Return the [X, Y] coordinate for the center point of the cell that contains the specified text.  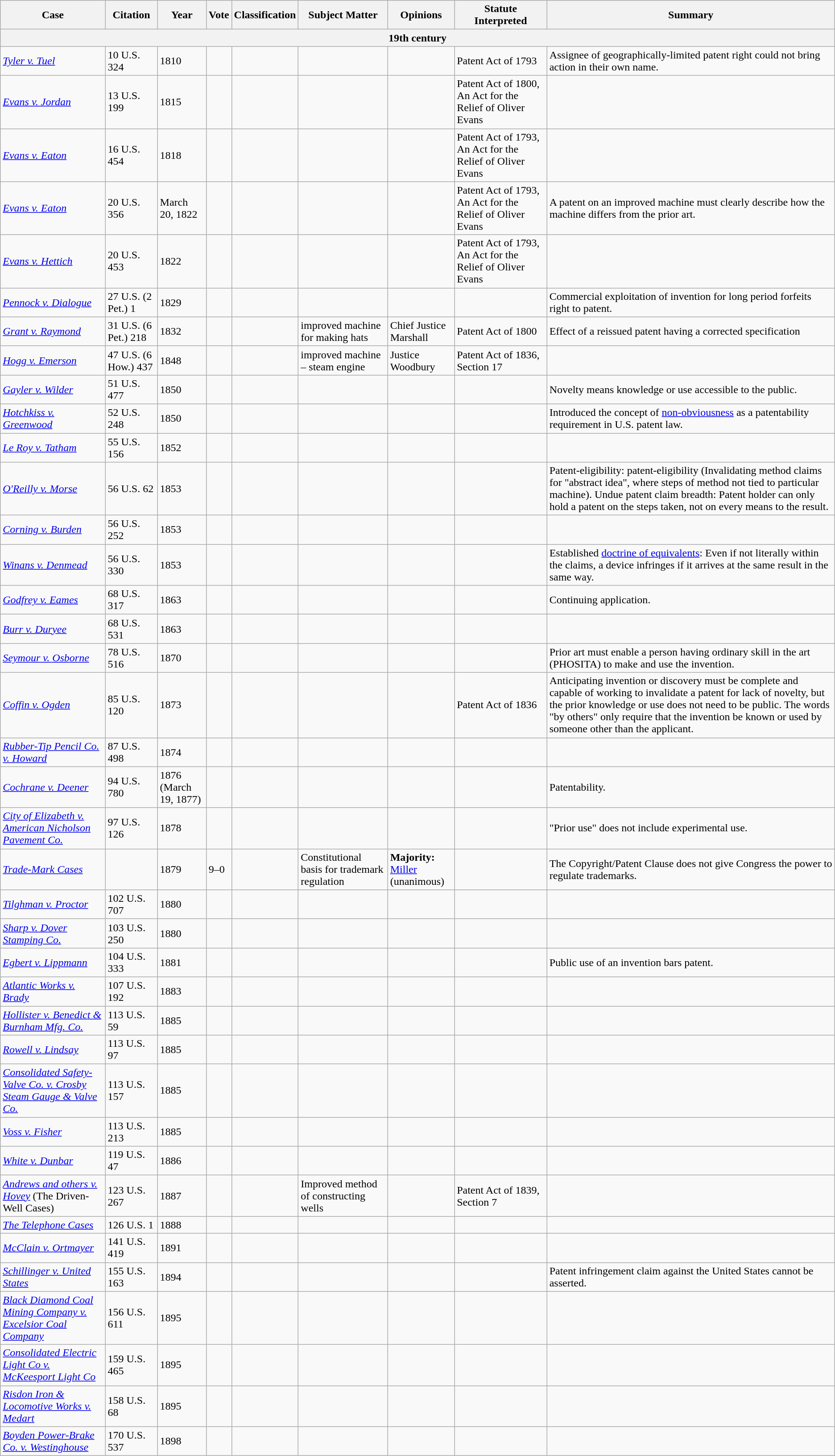
Summary [690, 15]
113 U.S. 157 [131, 1091]
Hogg v. Emerson [53, 361]
1888 [182, 1225]
Vote [219, 15]
O'Reilly v. Morse [53, 489]
Justice Woodbury [421, 361]
51 U.S. 477 [131, 389]
Evans v. Jordan [53, 102]
Statute Interpreted [500, 15]
Assignee of geographically-limited patent right could not bring action in their own name. [690, 61]
102 U.S. 707 [131, 904]
1891 [182, 1248]
113 U.S. 213 [131, 1132]
27 U.S. (2 Pet.) 1 [131, 303]
Rowell v. Lindsay [53, 1049]
1886 [182, 1161]
19th century [417, 38]
170 U.S. 537 [131, 1441]
Patent Act of 1800, An Act for the Relief of Oliver Evans [500, 102]
Rubber-Tip Pencil Co. v. Howard [53, 752]
1832 [182, 331]
56 U.S. 330 [131, 565]
1822 [182, 261]
Black Diamond Coal Mining Company v. Excelsior Coal Company [53, 1318]
107 U.S. 192 [131, 991]
Pennock v. Dialogue [53, 303]
Coffin v. Ogden [53, 705]
68 U.S. 317 [131, 600]
Corning v. Burden [53, 530]
78 U.S. 516 [131, 658]
1876 (March 19, 1877) [182, 787]
1883 [182, 991]
119 U.S. 47 [131, 1161]
Patent Act of 1836 [500, 705]
The Copyright/Patent Clause does not give Congress the power to regulate trademarks. [690, 869]
1829 [182, 303]
1870 [182, 658]
Tyler v. Tuel [53, 61]
Case [53, 15]
85 U.S. 120 [131, 705]
Novelty means knowledge or use accessible to the public. [690, 389]
Majority: Miller (unanimous) [421, 869]
Grant v. Raymond [53, 331]
126 U.S. 1 [131, 1225]
Effect of a reissued patent having a corrected specification [690, 331]
Patent infringement claim against the United States cannot be asserted. [690, 1277]
1894 [182, 1277]
31 U.S. (6 Pet.) 218 [131, 331]
1874 [182, 752]
Trade-Mark Cases [53, 869]
Schillinger v. United States [53, 1277]
A patent on an improved machine must clearly describe how the machine differs from the prior art. [690, 208]
Introduced the concept of non-obviousness as a patentability requirement in U.S. patent law. [690, 419]
Improved method of constructing wells [343, 1196]
47 U.S. (6 How.) 437 [131, 361]
improved machine – steam engine [343, 361]
1898 [182, 1441]
Hotchkiss v. Greenwood [53, 419]
10 U.S. 324 [131, 61]
Seymour v. Osborne [53, 658]
104 U.S. 333 [131, 962]
1881 [182, 962]
94 U.S. 780 [131, 787]
Sharp v. Dover Stamping Co. [53, 933]
Year [182, 15]
Evans v. Hettich [53, 261]
1878 [182, 828]
87 U.S. 498 [131, 752]
Classification [265, 15]
1848 [182, 361]
White v. Dunbar [53, 1161]
20 U.S. 356 [131, 208]
1879 [182, 869]
Consolidated Safety-Valve Co. v. Crosby Steam Gauge & Valve Co. [53, 1091]
Risdon Iron & Locomotive Works v. Medart [53, 1406]
1852 [182, 447]
Chief Justice Marshall [421, 331]
56 U.S. 252 [131, 530]
1887 [182, 1196]
16 U.S. 454 [131, 155]
113 U.S. 59 [131, 1020]
Consolidated Electric Light Co v. McKeesport Light Co [53, 1365]
Egbert v. Lippmann [53, 962]
Opinions [421, 15]
Established doctrine of equivalents: Even if not literally within the claims, a device infringes if it arrives at the same result in the same way. [690, 565]
Public use of an invention bars patent. [690, 962]
13 U.S. 199 [131, 102]
141 U.S. 419 [131, 1248]
Cochrane v. Deener [53, 787]
Commercial exploitation of invention for long period forfeits right to patent. [690, 303]
155 U.S. 163 [131, 1277]
9–0 [219, 869]
156 U.S. 611 [131, 1318]
City of Elizabeth v. American Nicholson Pavement Co. [53, 828]
Andrews and others v. Hovey (The Driven-Well Cases) [53, 1196]
Patentability. [690, 787]
159 U.S. 465 [131, 1365]
55 U.S. 156 [131, 447]
Patent Act of 1800 [500, 331]
1815 [182, 102]
1818 [182, 155]
Winans v. Denmead [53, 565]
Godfrey v. Eames [53, 600]
158 U.S. 68 [131, 1406]
103 U.S. 250 [131, 933]
Patent Act of 1839, Section 7 [500, 1196]
Boyden Power-Brake Co. v. Westinghouse [53, 1441]
Gayler v. Wilder [53, 389]
Prior art must enable a person having ordinary skill in the art (PHOSITA) to make and use the invention. [690, 658]
68 U.S. 531 [131, 629]
Patent Act of 1793 [500, 61]
52 U.S. 248 [131, 419]
March 20, 1822 [182, 208]
Tilghman v. Proctor [53, 904]
Subject Matter [343, 15]
20 U.S. 453 [131, 261]
97 U.S. 126 [131, 828]
Constitutional basis for trademark regulation [343, 869]
113 U.S. 97 [131, 1049]
The Telephone Cases [53, 1225]
Voss v. Fisher [53, 1132]
123 U.S. 267 [131, 1196]
Continuing application. [690, 600]
Le Roy v. Tatham [53, 447]
improved machine for making hats [343, 331]
Patent Act of 1836, Section 17 [500, 361]
"Prior use" does not include experimental use. [690, 828]
Burr v. Duryee [53, 629]
1873 [182, 705]
McClain v. Ortmayer [53, 1248]
Atlantic Works v. Brady [53, 991]
Hollister v. Benedict & Burnham Mfg. Co. [53, 1020]
1810 [182, 61]
Citation [131, 15]
56 U.S. 62 [131, 489]
